Output the (x, y) coordinate of the center of the cell containing the given text.  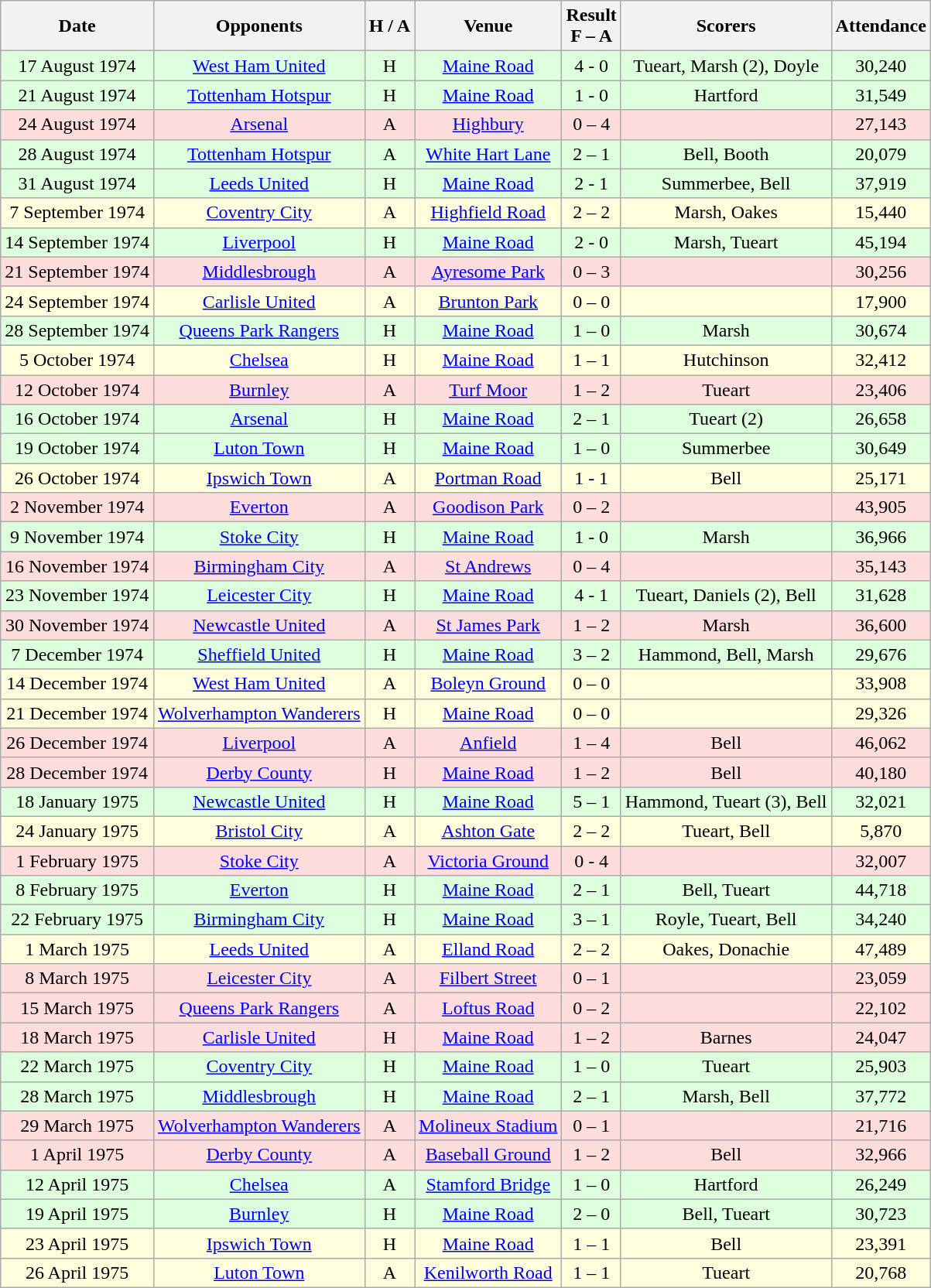
Marsh, Tueart (726, 242)
Summerbee (726, 449)
30,649 (881, 449)
4 - 1 (591, 596)
25,903 (881, 1067)
Anfield (488, 743)
Baseball Ground (488, 1155)
7 December 1974 (77, 654)
44,718 (881, 890)
26,249 (881, 1184)
4 - 0 (591, 66)
28 September 1974 (77, 330)
16 October 1974 (77, 419)
24 September 1974 (77, 301)
23,391 (881, 1243)
17 August 1974 (77, 66)
16 November 1974 (77, 566)
22 March 1975 (77, 1067)
32,007 (881, 861)
29,326 (881, 713)
21 September 1974 (77, 272)
25,171 (881, 478)
33,908 (881, 684)
15,440 (881, 213)
1 April 1975 (77, 1155)
34,240 (881, 920)
23,406 (881, 389)
28 December 1974 (77, 772)
H / A (389, 26)
St James Park (488, 625)
45,194 (881, 242)
14 December 1974 (77, 684)
19 April 1975 (77, 1214)
Molineux Stadium (488, 1126)
Brunton Park (488, 301)
Tueart, Marsh (2), Doyle (726, 66)
5 October 1974 (77, 360)
Turf Moor (488, 389)
White Hart Lane (488, 154)
26 October 1974 (77, 478)
Kenilworth Road (488, 1273)
30,674 (881, 330)
19 October 1974 (77, 449)
Sheffield United (258, 654)
26 December 1974 (77, 743)
1 March 1975 (77, 949)
31,549 (881, 95)
29,676 (881, 654)
23 November 1974 (77, 596)
Filbert Street (488, 979)
Venue (488, 26)
9 November 1974 (77, 537)
31,628 (881, 596)
Tueart, Bell (726, 831)
43,905 (881, 507)
Ayresome Park (488, 272)
Scorers (726, 26)
Summerbee, Bell (726, 183)
3 – 2 (591, 654)
30,723 (881, 1214)
Stamford Bridge (488, 1184)
3 – 1 (591, 920)
ResultF – A (591, 26)
Highbury (488, 125)
Hutchinson (726, 360)
St Andrews (488, 566)
29 March 1975 (77, 1126)
32,021 (881, 801)
Boleyn Ground (488, 684)
32,412 (881, 360)
12 April 1975 (77, 1184)
37,919 (881, 183)
Tueart, Daniels (2), Bell (726, 596)
7 September 1974 (77, 213)
17,900 (881, 301)
26,658 (881, 419)
30,256 (881, 272)
31 August 1974 (77, 183)
0 - 4 (591, 861)
22 February 1975 (77, 920)
Opponents (258, 26)
30,240 (881, 66)
Ashton Gate (488, 831)
27,143 (881, 125)
24 January 1975 (77, 831)
28 August 1974 (77, 154)
32,966 (881, 1155)
21,716 (881, 1126)
Elland Road (488, 949)
Portman Road (488, 478)
46,062 (881, 743)
8 February 1975 (77, 890)
Bristol City (258, 831)
Hammond, Bell, Marsh (726, 654)
2 - 0 (591, 242)
18 March 1975 (77, 1037)
15 March 1975 (77, 1008)
Date (77, 26)
24,047 (881, 1037)
1 February 1975 (77, 861)
Hammond, Tueart (3), Bell (726, 801)
5 – 1 (591, 801)
Oakes, Donachie (726, 949)
21 August 1974 (77, 95)
37,772 (881, 1096)
2 – 0 (591, 1214)
Attendance (881, 26)
Marsh, Bell (726, 1096)
36,600 (881, 625)
23,059 (881, 979)
47,489 (881, 949)
Royle, Tueart, Bell (726, 920)
Victoria Ground (488, 861)
2 November 1974 (77, 507)
28 March 1975 (77, 1096)
40,180 (881, 772)
22,102 (881, 1008)
14 September 1974 (77, 242)
20,768 (881, 1273)
2 - 1 (591, 183)
30 November 1974 (77, 625)
35,143 (881, 566)
Barnes (726, 1037)
Marsh, Oakes (726, 213)
18 January 1975 (77, 801)
Goodison Park (488, 507)
21 December 1974 (77, 713)
1 – 4 (591, 743)
36,966 (881, 537)
Loftus Road (488, 1008)
26 April 1975 (77, 1273)
0 – 3 (591, 272)
Tueart (2) (726, 419)
1 - 1 (591, 478)
12 October 1974 (77, 389)
23 April 1975 (77, 1243)
20,079 (881, 154)
Bell, Booth (726, 154)
5,870 (881, 831)
24 August 1974 (77, 125)
8 March 1975 (77, 979)
Highfield Road (488, 213)
